From the cell containing the given text, extract its center point as [x, y] coordinate. 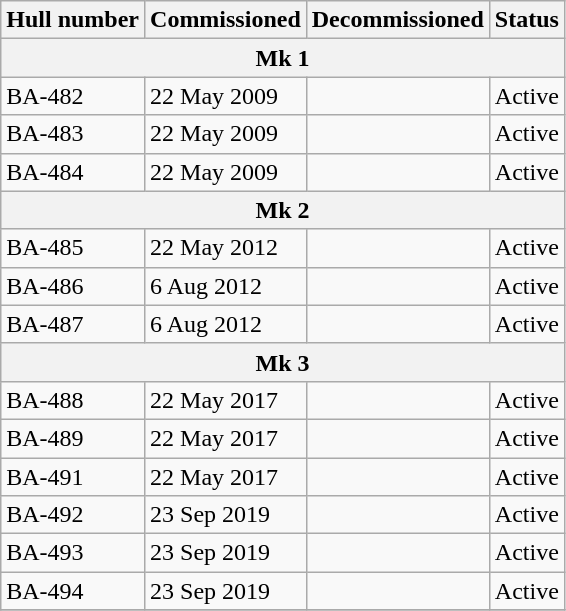
Mk 2 [283, 210]
BA-493 [73, 553]
BA-486 [73, 286]
BA-488 [73, 400]
BA-494 [73, 591]
Hull number [73, 20]
Status [526, 20]
Decommissioned [398, 20]
Mk 1 [283, 58]
BA-492 [73, 515]
BA-483 [73, 134]
Mk 3 [283, 362]
BA-485 [73, 248]
Commissioned [226, 20]
BA-489 [73, 438]
BA-484 [73, 172]
BA-491 [73, 477]
BA-487 [73, 324]
22 May 2012 [226, 248]
BA-482 [73, 96]
